Detect which cell encompasses the target text, then output its [X, Y] center coordinate. 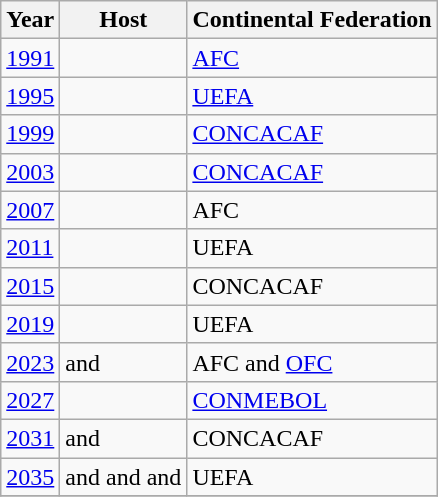
2027 [30, 400]
and and and [124, 477]
1995 [30, 96]
2023 [30, 362]
2007 [30, 210]
Year [30, 20]
1999 [30, 134]
2015 [30, 286]
1991 [30, 58]
CONMEBOL [312, 400]
2031 [30, 438]
Host [124, 20]
2003 [30, 172]
2019 [30, 324]
2035 [30, 477]
2011 [30, 248]
AFC and OFC [312, 362]
Continental Federation [312, 20]
